Return the (X, Y) coordinate for the center point of the cell that contains the specified text.  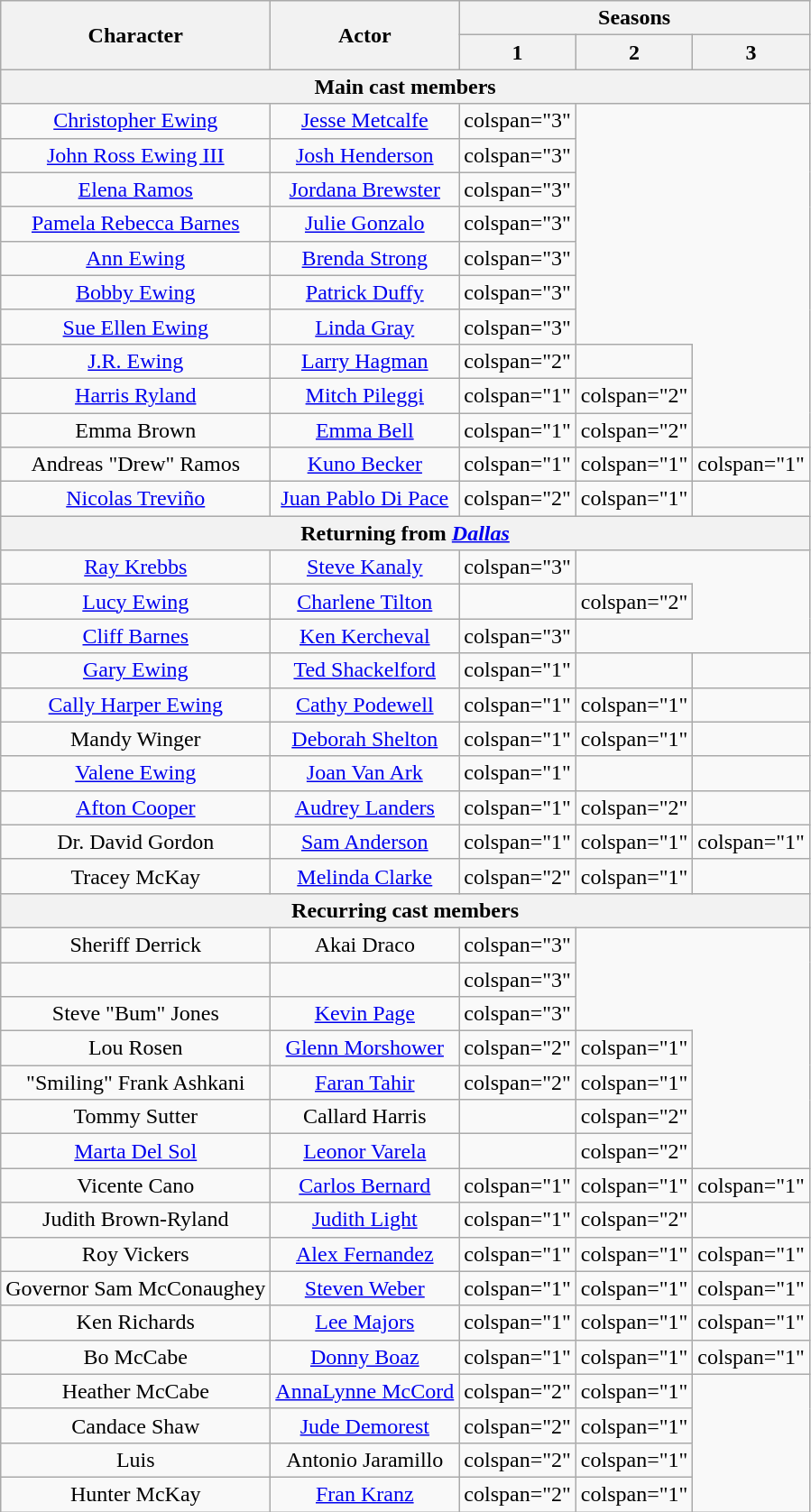
Vicente Cano (135, 1185)
Recurring cast members (406, 910)
Akai Draco (364, 945)
Character (135, 35)
Ann Ewing (135, 258)
Roy Vickers (135, 1254)
Ken Richards (135, 1323)
Emma Brown (135, 430)
Audrey Landers (364, 807)
Joan Van Ark (364, 773)
Elena Ramos (135, 189)
Bo McCabe (135, 1357)
Kuno Becker (364, 465)
J.R. Ewing (135, 361)
Callard Harris (364, 1117)
Cliff Barnes (135, 636)
Christopher Ewing (135, 121)
Harris Ryland (135, 395)
Steven Weber (364, 1288)
Fran Kranz (364, 1494)
Carlos Bernard (364, 1185)
Josh Henderson (364, 155)
Alex Fernandez (364, 1254)
Lucy Ewing (135, 602)
Donny Boaz (364, 1357)
Antonio Jaramillo (364, 1460)
Dr. David Gordon (135, 842)
Sue Ellen Ewing (135, 327)
Sam Anderson (364, 842)
Candace Shaw (135, 1425)
Jesse Metcalfe (364, 121)
Returning from Dallas (406, 533)
Brenda Strong (364, 258)
Valene Ewing (135, 773)
Ray Krebbs (135, 567)
Ted Shackelford (364, 670)
Judith Brown-Ryland (135, 1220)
Main cast members (406, 87)
Seasons (635, 18)
Faran Tahir (364, 1083)
Julie Gonzalo (364, 224)
AnnaLynne McCord (364, 1391)
Andreas "Drew" Ramos (135, 465)
Hunter McKay (135, 1494)
Charlene Tilton (364, 602)
Luis (135, 1460)
Cally Harper Ewing (135, 705)
Jordana Brewster (364, 189)
Juan Pablo Di Pace (364, 499)
Emma Bell (364, 430)
Jude Demorest (364, 1425)
John Ross Ewing III (135, 155)
Gary Ewing (135, 670)
Kevin Page (364, 1014)
Pamela Rebecca Barnes (135, 224)
Sheriff Derrick (135, 945)
Afton Cooper (135, 807)
"Smiling" Frank Ashkani (135, 1083)
Patrick Duffy (364, 292)
Deborah Shelton (364, 739)
Melinda Clarke (364, 876)
Steve Kanaly (364, 567)
Mitch Pileggi (364, 395)
Actor (364, 35)
3 (751, 52)
Nicolas Treviño (135, 499)
Ken Kercheval (364, 636)
Glenn Morshower (364, 1048)
2 (634, 52)
Marta Del Sol (135, 1151)
Lou Rosen (135, 1048)
Tracey McKay (135, 876)
Linda Gray (364, 327)
Heather McCabe (135, 1391)
Judith Light (364, 1220)
Tommy Sutter (135, 1117)
Bobby Ewing (135, 292)
Governor Sam McConaughey (135, 1288)
Leonor Varela (364, 1151)
Steve "Bum" Jones (135, 1014)
Mandy Winger (135, 739)
Larry Hagman (364, 361)
Lee Majors (364, 1323)
Cathy Podewell (364, 705)
1 (518, 52)
